Detect which cell encompasses the target text, then output its [X, Y] center coordinate. 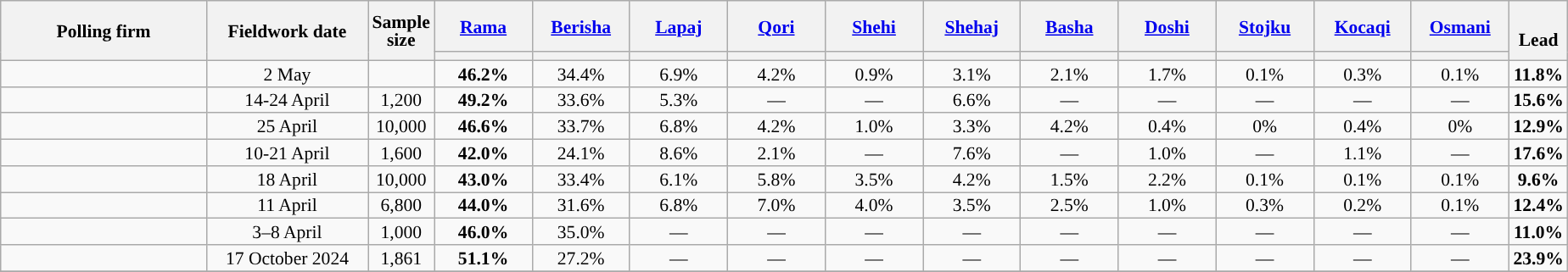
31.6% [580, 205]
Osmani [1459, 26]
46.2% [484, 73]
3–8 April [287, 232]
11.8% [1537, 73]
34.4% [580, 73]
51.1% [484, 258]
33.6% [580, 100]
6.6% [972, 100]
12.4% [1537, 205]
Lead [1537, 31]
46.6% [484, 127]
24.1% [580, 153]
Polling firm [104, 31]
17 October 2024 [287, 258]
43.0% [484, 180]
Doshi [1168, 26]
5.8% [776, 180]
1.5% [1069, 180]
44.0% [484, 205]
Samplesize [401, 31]
10-21 April [287, 153]
1,861 [401, 258]
1,200 [401, 100]
7.0% [776, 205]
18 April [287, 180]
14-24 April [287, 100]
3.1% [972, 73]
1.7% [1168, 73]
Basha [1069, 26]
2 May [287, 73]
Berisha [580, 26]
33.7% [580, 127]
5.3% [679, 100]
1,600 [401, 153]
2.2% [1168, 180]
46.0% [484, 232]
3.3% [972, 127]
42.0% [484, 153]
33.4% [580, 180]
6.9% [679, 73]
Stojku [1264, 26]
1,000 [401, 232]
Shehi [874, 26]
Shehaj [972, 26]
Fieldwork date [287, 31]
35.0% [580, 232]
6,800 [401, 205]
Rama [484, 26]
12.9% [1537, 127]
0.9% [874, 73]
Kocaqi [1363, 26]
6.1% [679, 180]
0.2% [1363, 205]
2.5% [1069, 205]
17.6% [1537, 153]
25 April [287, 127]
49.2% [484, 100]
7.6% [972, 153]
23.9% [1537, 258]
11 April [287, 205]
15.6% [1537, 100]
Lapaj [679, 26]
27.2% [580, 258]
8.6% [679, 153]
Qori [776, 26]
11.0% [1537, 232]
1.1% [1363, 153]
9.6% [1537, 180]
4.0% [874, 205]
